Search for the cell housing the specified text and yield its [x, y] center coordinate. 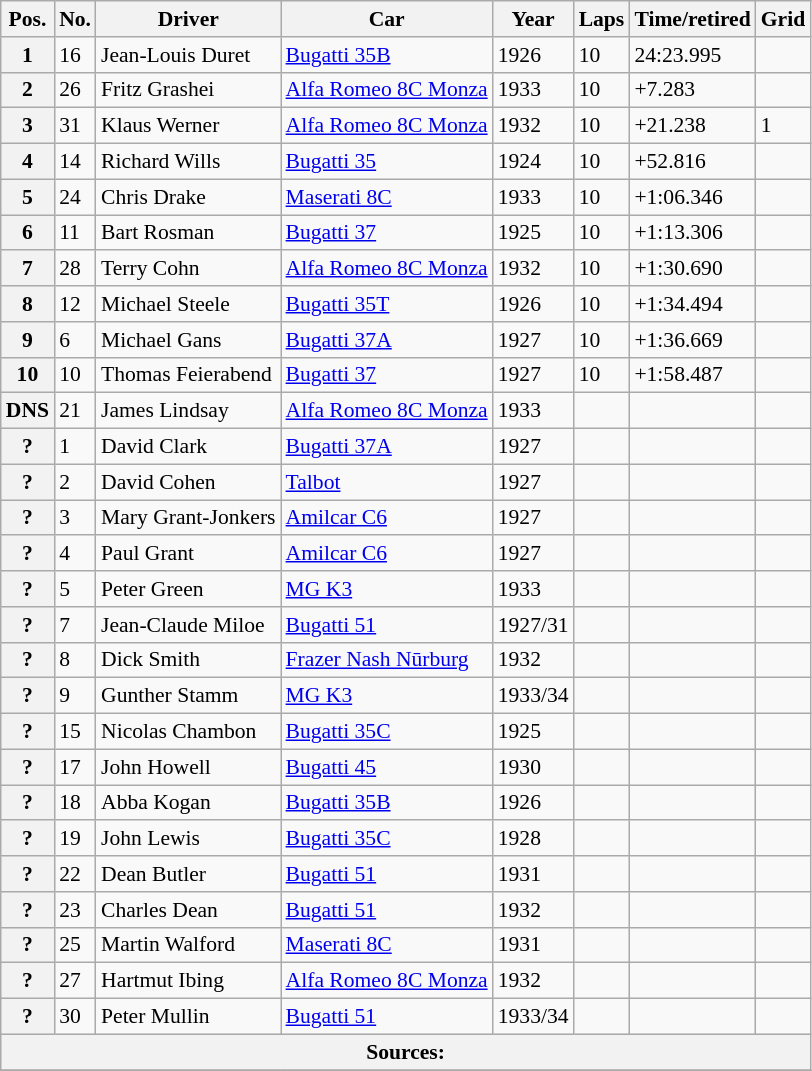
Jean-Louis Duret [188, 55]
Frazer Nash Nūrburg [387, 660]
17 [75, 767]
Dean Butler [188, 874]
+1:06.346 [692, 197]
25 [75, 945]
31 [75, 126]
12 [75, 304]
11 [75, 233]
Car [387, 19]
+52.816 [692, 162]
1927/31 [534, 625]
Charles Dean [188, 910]
21 [75, 411]
Chris Drake [188, 197]
Klaus Werner [188, 126]
27 [75, 981]
26 [75, 90]
David Clark [188, 447]
1930 [534, 767]
John Lewis [188, 839]
+1:13.306 [692, 233]
John Howell [188, 767]
+1:58.487 [692, 375]
14 [75, 162]
Michael Steele [188, 304]
+1:34.494 [692, 304]
Driver [188, 19]
Time/retired [692, 19]
Peter Mullin [188, 1017]
23 [75, 910]
Laps [602, 19]
Gunther Stamm [188, 696]
15 [75, 732]
David Cohen [188, 482]
24:23.995 [692, 55]
Terry Cohn [188, 269]
Bugatti 45 [387, 767]
+7.283 [692, 90]
24 [75, 197]
Mary Grant-Jonkers [188, 518]
16 [75, 55]
+1:30.690 [692, 269]
Pos. [28, 19]
Martin Walford [188, 945]
Peter Green [188, 589]
1928 [534, 839]
1924 [534, 162]
Year [534, 19]
Fritz Grashei [188, 90]
28 [75, 269]
Richard Wills [188, 162]
22 [75, 874]
Sources: [406, 1052]
30 [75, 1017]
Bugatti 35T [387, 304]
19 [75, 839]
James Lindsay [188, 411]
Bart Rosman [188, 233]
Nicolas Chambon [188, 732]
Talbot [387, 482]
18 [75, 803]
Hartmut Ibing [188, 981]
DNS [28, 411]
Michael Gans [188, 340]
Jean-Claude Miloe [188, 625]
Dick Smith [188, 660]
+1:36.669 [692, 340]
No. [75, 19]
Paul Grant [188, 554]
Abba Kogan [188, 803]
Bugatti 35 [387, 162]
Thomas Feierabend [188, 375]
Grid [784, 19]
+21.238 [692, 126]
